Output the (X, Y) coordinate of the center of the cell containing the given text.  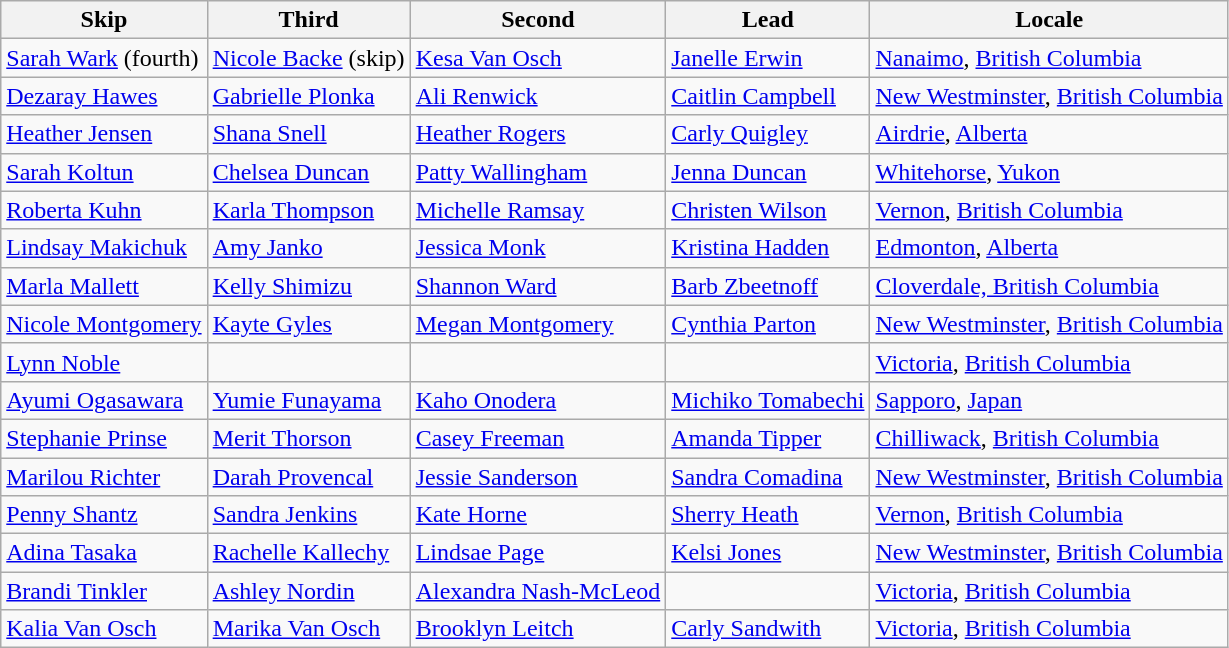
Kristina Hadden (768, 248)
Brandi Tinkler (104, 591)
Marla Mallett (104, 286)
Barb Zbeetnoff (768, 286)
Ashley Nordin (308, 591)
Chelsea Duncan (308, 172)
Ali Renwick (538, 96)
Rachelle Kallechy (308, 553)
Alexandra Nash-McLeod (538, 591)
Lindsae Page (538, 553)
Kalia Van Osch (104, 629)
Kesa Van Osch (538, 58)
Lindsay Makichuk (104, 248)
Edmonton, Alberta (1049, 248)
Kaho Onodera (538, 400)
Patty Wallingham (538, 172)
Michiko Tomabechi (768, 400)
Cynthia Parton (768, 324)
Dezaray Hawes (104, 96)
Gabrielle Plonka (308, 96)
Sandra Comadina (768, 477)
Cloverdale, British Columbia (1049, 286)
Locale (1049, 20)
Nanaimo, British Columbia (1049, 58)
Casey Freeman (538, 438)
Darah Provencal (308, 477)
Caitlin Campbell (768, 96)
Roberta Kuhn (104, 210)
Nicole Backe (skip) (308, 58)
Janelle Erwin (768, 58)
Kayte Gyles (308, 324)
Sandra Jenkins (308, 515)
Skip (104, 20)
Karla Thompson (308, 210)
Megan Montgomery (538, 324)
Carly Quigley (768, 134)
Sherry Heath (768, 515)
Jessica Monk (538, 248)
Marika Van Osch (308, 629)
Marilou Richter (104, 477)
Nicole Montgomery (104, 324)
Chilliwack, British Columbia (1049, 438)
Yumie Funayama (308, 400)
Shannon Ward (538, 286)
Amy Janko (308, 248)
Jenna Duncan (768, 172)
Sarah Wark (fourth) (104, 58)
Brooklyn Leitch (538, 629)
Penny Shantz (104, 515)
Kate Horne (538, 515)
Kelsi Jones (768, 553)
Kelly Shimizu (308, 286)
Heather Jensen (104, 134)
Airdrie, Alberta (1049, 134)
Jessie Sanderson (538, 477)
Sapporo, Japan (1049, 400)
Lead (768, 20)
Lynn Noble (104, 362)
Amanda Tipper (768, 438)
Carly Sandwith (768, 629)
Christen Wilson (768, 210)
Second (538, 20)
Adina Tasaka (104, 553)
Ayumi Ogasawara (104, 400)
Merit Thorson (308, 438)
Stephanie Prinse (104, 438)
Michelle Ramsay (538, 210)
Sarah Koltun (104, 172)
Whitehorse, Yukon (1049, 172)
Heather Rogers (538, 134)
Shana Snell (308, 134)
Third (308, 20)
